Find where the given text appears and provide that cell's center as [X, Y] coordinate. 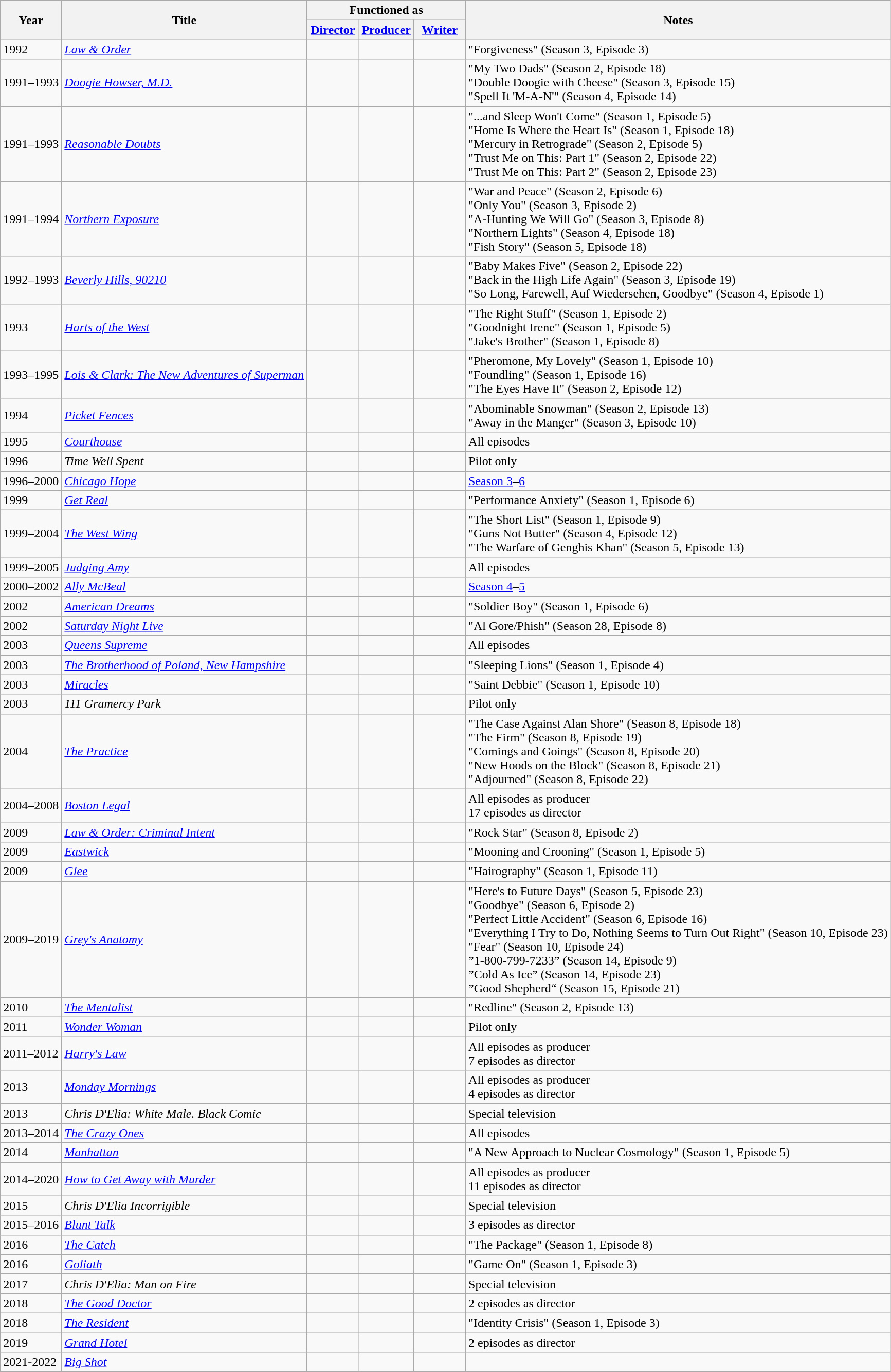
"Rock Star" (Season 8, Episode 2) [679, 832]
Chris D'Elia: Man on Fire [184, 1284]
Boston Legal [184, 806]
Doogie Howser, M.D. [184, 83]
Manhattan [184, 1153]
2004 [31, 751]
"Soldier Boy" (Season 1, Episode 6) [679, 606]
1999–2004 [31, 534]
"Performance Anxiety" (Season 1, Episode 6) [679, 500]
Notes [679, 20]
All episodes as producer4 episodes as director [679, 1087]
1993–1995 [31, 375]
2013–2014 [31, 1133]
"Redline" (Season 2, Episode 13) [679, 1008]
"Saint Debbie" (Season 1, Episode 10) [679, 684]
Lois & Clark: The New Adventures of Superman [184, 375]
Director [333, 30]
2011–2012 [31, 1053]
2015–2016 [31, 1225]
1999–2005 [31, 567]
Queens Supreme [184, 645]
2014–2020 [31, 1179]
Grey's Anatomy [184, 939]
1992–1993 [31, 280]
"Mooning and Crooning" (Season 1, Episode 5) [679, 851]
The Practice [184, 751]
Big Shot [184, 1362]
The Crazy Ones [184, 1133]
Harry's Law [184, 1053]
Grand Hotel [184, 1343]
1992 [31, 49]
Get Real [184, 500]
Monday Mornings [184, 1087]
All episodes as producer7 episodes as director [679, 1053]
Season 3–6 [679, 480]
"A New Approach to Nuclear Cosmology" (Season 1, Episode 5) [679, 1153]
1996–2000 [31, 480]
Title [184, 20]
Saturday Night Live [184, 626]
2014 [31, 1153]
All episodes as producer17 episodes as director [679, 806]
"Forgiveness" (Season 3, Episode 3) [679, 49]
1994 [31, 415]
Chicago Hope [184, 480]
2010 [31, 1008]
1995 [31, 441]
Ally McBeal [184, 587]
Law & Order: Criminal Intent [184, 832]
Blunt Talk [184, 1225]
1999 [31, 500]
1993 [31, 327]
Wonder Woman [184, 1027]
Law & Order [184, 49]
Miracles [184, 684]
Picket Fences [184, 415]
The Brotherhood of Poland, New Hampshire [184, 665]
111 Gramercy Park [184, 704]
Glee [184, 871]
2015 [31, 1206]
Northern Exposure [184, 219]
2004–2008 [31, 806]
American Dreams [184, 606]
Reasonable Doubts [184, 144]
"Pheromone, My Lovely" (Season 1, Episode 10)"Foundling" (Season 1, Episode 16)"The Eyes Have It" (Season 2, Episode 12) [679, 375]
Season 4–5 [679, 587]
Functioned as [387, 10]
Year [31, 20]
"Identity Crisis" (Season 1, Episode 3) [679, 1323]
The Resident [184, 1323]
Goliath [184, 1264]
The Catch [184, 1245]
Beverly Hills, 90210 [184, 280]
3 episodes as director [679, 1225]
2021-2022 [31, 1362]
1996 [31, 461]
"Game On" (Season 1, Episode 3) [679, 1264]
The Good Doctor [184, 1303]
The West Wing [184, 534]
"Al Gore/Phish" (Season 28, Episode 8) [679, 626]
Chris D'Elia: White Male. Black Comic [184, 1114]
"Hairography" (Season 1, Episode 11) [679, 871]
All episodes as producer11 episodes as director [679, 1179]
"My Two Dads" (Season 2, Episode 18)"Double Doogie with Cheese" (Season 3, Episode 15)"Spell It 'M-A-N'" (Season 4, Episode 14) [679, 83]
Courthouse [184, 441]
Time Well Spent [184, 461]
"The Right Stuff" (Season 1, Episode 2)"Goodnight Irene" (Season 1, Episode 5)"Jake's Brother" (Season 1, Episode 8) [679, 327]
Chris D'Elia Incorrigible [184, 1206]
Judging Amy [184, 567]
Writer [440, 30]
"Sleeping Lions" (Season 1, Episode 4) [679, 665]
2017 [31, 1284]
2011 [31, 1027]
Eastwick [184, 851]
"The Short List" (Season 1, Episode 9)"Guns Not Butter" (Season 4, Episode 12)"The Warfare of Genghis Khan" (Season 5, Episode 13) [679, 534]
Producer [387, 30]
The Mentalist [184, 1008]
How to Get Away with Murder [184, 1179]
2009–2019 [31, 939]
Harts of the West [184, 327]
1991–1994 [31, 219]
"Abominable Snowman" (Season 2, Episode 13)"Away in the Manger" (Season 3, Episode 10) [679, 415]
2000–2002 [31, 587]
"The Package" (Season 1, Episode 8) [679, 1245]
2019 [31, 1343]
